Pinpoint the cell where the given text exists, returning its [X, Y] midpoint coordinate. 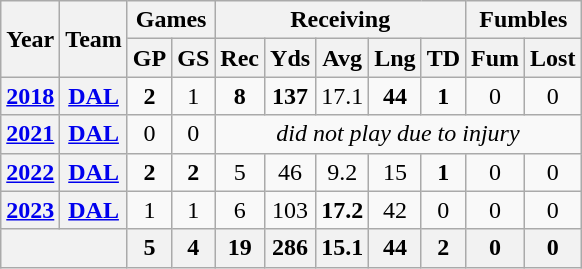
2022 [30, 172]
Team [94, 39]
Games [170, 20]
GP [149, 58]
17.2 [342, 210]
Yds [290, 58]
17.1 [342, 96]
137 [290, 96]
TD [443, 58]
Lng [395, 58]
2023 [30, 210]
Year [30, 39]
15.1 [342, 248]
GS [194, 58]
103 [290, 210]
8 [240, 96]
did not play due to injury [398, 134]
Fumbles [524, 20]
9.2 [342, 172]
42 [395, 210]
4 [194, 248]
286 [290, 248]
15 [395, 172]
46 [290, 172]
Avg [342, 58]
Lost [553, 58]
2018 [30, 96]
Fum [496, 58]
19 [240, 248]
Receiving [340, 20]
Rec [240, 58]
6 [240, 210]
2021 [30, 134]
